Find where the given text appears and provide that cell's center as (x, y) coordinate. 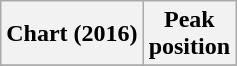
Peak position (189, 34)
Chart (2016) (72, 34)
